Determine the (x, y) coordinate at the center of the cell enclosing the given text.  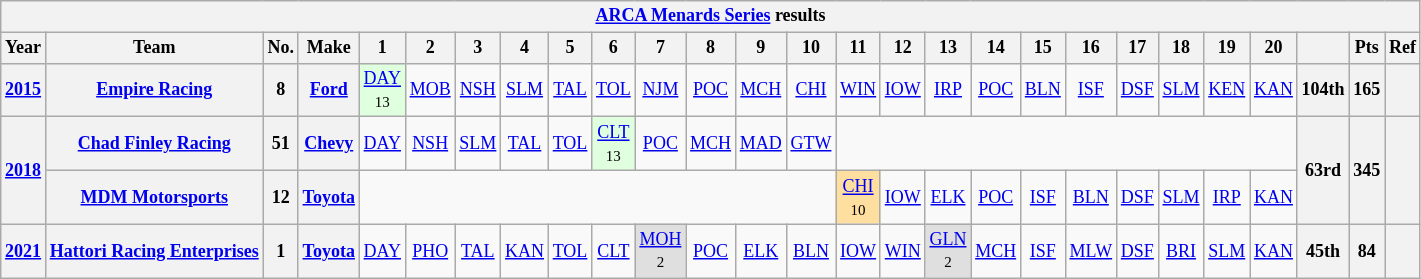
45th (1323, 251)
Chevy (328, 144)
No. (280, 48)
GLN2 (948, 251)
Make (328, 48)
PHO (430, 251)
165 (1367, 90)
9 (760, 48)
51 (280, 144)
MLW (1090, 251)
MAD (760, 144)
345 (1367, 170)
CLT13 (614, 144)
20 (1274, 48)
GTW (811, 144)
Pts (1367, 48)
6 (614, 48)
2 (430, 48)
11 (858, 48)
5 (570, 48)
MOB (430, 90)
19 (1227, 48)
13 (948, 48)
Year (24, 48)
ARCA Menards Series results (711, 16)
Team (154, 48)
DAY13 (382, 90)
Ref (1403, 48)
Chad Finley Racing (154, 144)
Empire Racing (154, 90)
CHI (811, 90)
16 (1090, 48)
KEN (1227, 90)
2018 (24, 170)
MOH2 (660, 251)
7 (660, 48)
Ford (328, 90)
2015 (24, 90)
17 (1137, 48)
10 (811, 48)
CLT (614, 251)
4 (525, 48)
18 (1181, 48)
Hattori Racing Enterprises (154, 251)
15 (1042, 48)
14 (996, 48)
63rd (1323, 170)
84 (1367, 251)
NJM (660, 90)
2021 (24, 251)
3 (478, 48)
MDM Motorsports (154, 197)
104th (1323, 90)
BRI (1181, 251)
CHI10 (858, 197)
